Scan for the cell matching the given text and deliver its [x, y] coordinate at center. 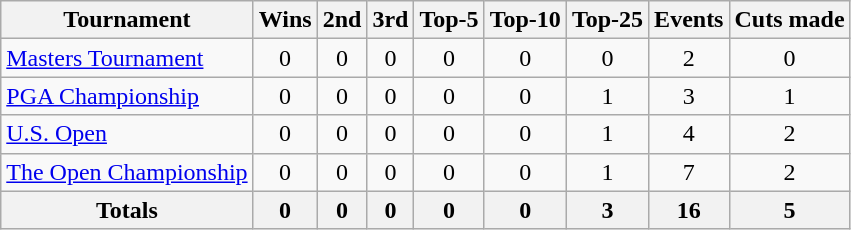
Tournament [127, 20]
3rd [390, 20]
Masters Tournament [127, 58]
16 [689, 210]
The Open Championship [127, 172]
7 [689, 172]
Wins [285, 20]
PGA Championship [127, 96]
Cuts made [790, 20]
4 [689, 134]
Top-10 [525, 20]
U.S. Open [127, 134]
2nd [342, 20]
5 [790, 210]
Events [689, 20]
Totals [127, 210]
Top-25 [607, 20]
Top-5 [449, 20]
